Detect which cell encompasses the target text, then output its (x, y) center coordinate. 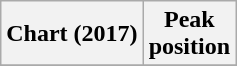
Peak position (189, 34)
Chart (2017) (72, 34)
